Extract the (x, y) coordinate from the center of the cell holding the provided text.  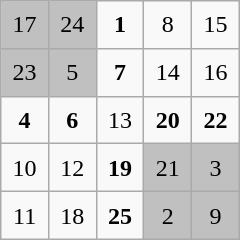
2 (168, 216)
24 (72, 25)
12 (72, 168)
3 (216, 168)
5 (72, 72)
13 (120, 120)
10 (25, 168)
22 (216, 120)
6 (72, 120)
23 (25, 72)
18 (72, 216)
25 (120, 216)
4 (25, 120)
19 (120, 168)
20 (168, 120)
8 (168, 25)
11 (25, 216)
21 (168, 168)
17 (25, 25)
1 (120, 25)
9 (216, 216)
14 (168, 72)
16 (216, 72)
7 (120, 72)
15 (216, 25)
